From the cell containing the given text, extract its center point as [x, y] coordinate. 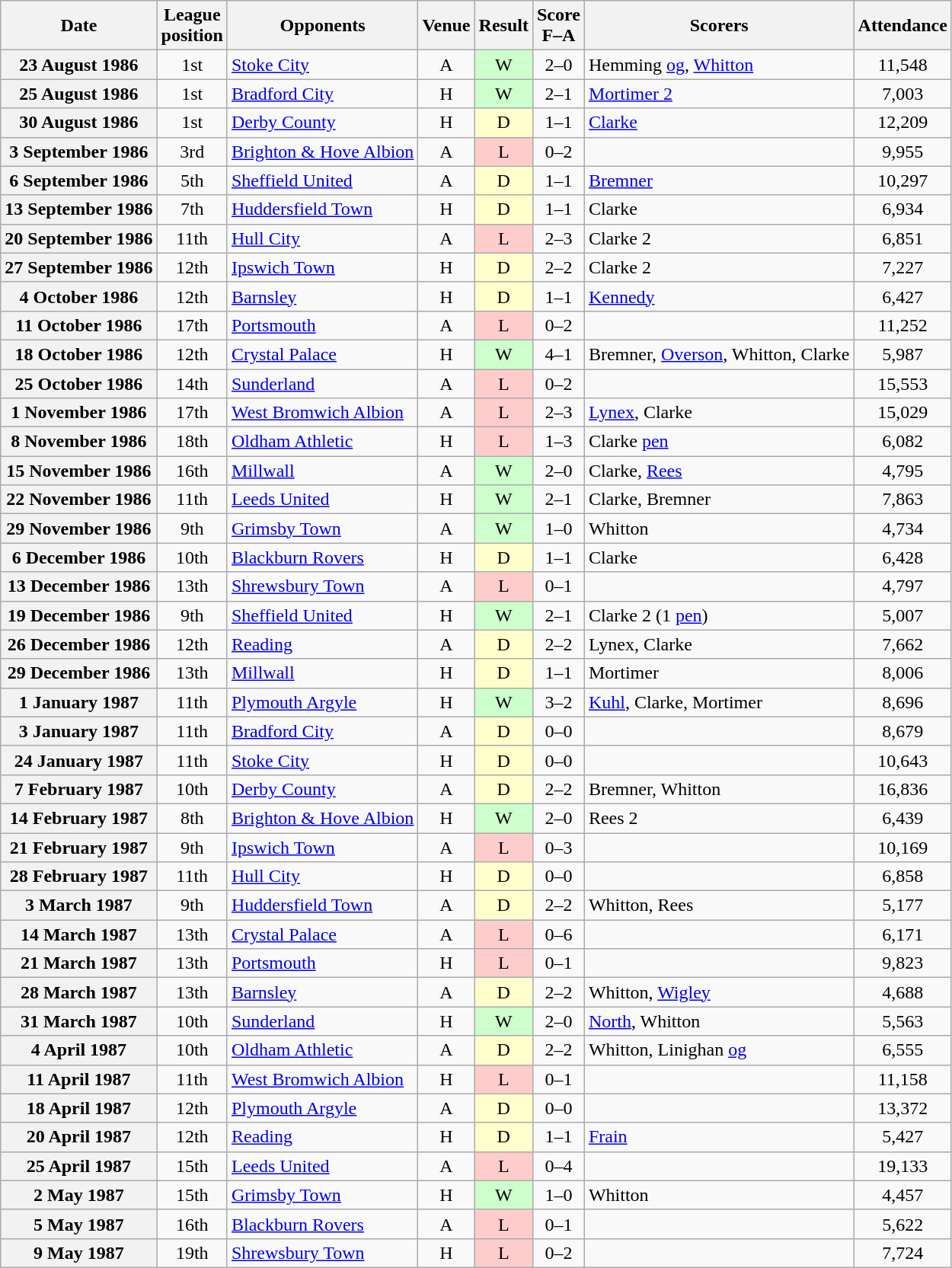
Clarke pen [719, 442]
11 October 1986 [79, 325]
Hemming og, Whitton [719, 65]
10,297 [902, 180]
Whitton, Linighan og [719, 1050]
25 April 1987 [79, 1166]
11,158 [902, 1079]
Result [503, 26]
Venue [446, 26]
6 September 1986 [79, 180]
21 February 1987 [79, 848]
5 May 1987 [79, 1224]
Scorers [719, 26]
Clarke, Bremner [719, 500]
5,987 [902, 354]
8th [192, 818]
Whitton, Rees [719, 905]
21 March 1987 [79, 963]
3–2 [558, 702]
1 January 1987 [79, 702]
24 January 1987 [79, 760]
13 September 1986 [79, 209]
7,863 [902, 500]
20 April 1987 [79, 1137]
Whitton, Wigley [719, 992]
4,457 [902, 1195]
Rees 2 [719, 818]
9,823 [902, 963]
19,133 [902, 1166]
22 November 1986 [79, 500]
Bremner [719, 180]
8,006 [902, 673]
23 August 1986 [79, 65]
8,696 [902, 702]
8,679 [902, 731]
Leagueposition [192, 26]
5,427 [902, 1137]
7,003 [902, 94]
Opponents [322, 26]
20 September 1986 [79, 238]
25 October 1986 [79, 383]
6,858 [902, 877]
Attendance [902, 26]
3rd [192, 152]
0–3 [558, 848]
6,082 [902, 442]
6,851 [902, 238]
13,372 [902, 1108]
10,643 [902, 760]
30 August 1986 [79, 123]
7,662 [902, 644]
Kennedy [719, 296]
1–3 [558, 442]
5,563 [902, 1021]
18th [192, 442]
31 March 1987 [79, 1021]
Bremner, Whitton [719, 789]
11 April 1987 [79, 1079]
14th [192, 383]
29 November 1986 [79, 529]
15 November 1986 [79, 471]
Clarke, Rees [719, 471]
4–1 [558, 354]
4,795 [902, 471]
13 December 1986 [79, 586]
5th [192, 180]
0–4 [558, 1166]
11,252 [902, 325]
18 October 1986 [79, 354]
5,622 [902, 1224]
3 September 1986 [79, 152]
19th [192, 1253]
16,836 [902, 789]
1 November 1986 [79, 413]
Bremner, Overson, Whitton, Clarke [719, 354]
ScoreF–A [558, 26]
28 March 1987 [79, 992]
7,724 [902, 1253]
4,688 [902, 992]
Mortimer 2 [719, 94]
6,427 [902, 296]
3 March 1987 [79, 905]
10,169 [902, 848]
4 April 1987 [79, 1050]
4,734 [902, 529]
North, Whitton [719, 1021]
26 December 1986 [79, 644]
14 March 1987 [79, 934]
15,553 [902, 383]
29 December 1986 [79, 673]
6,428 [902, 557]
3 January 1987 [79, 731]
9,955 [902, 152]
Mortimer [719, 673]
7 February 1987 [79, 789]
8 November 1986 [79, 442]
6,171 [902, 934]
7,227 [902, 267]
4,797 [902, 586]
6,555 [902, 1050]
5,177 [902, 905]
12,209 [902, 123]
15,029 [902, 413]
6,934 [902, 209]
25 August 1986 [79, 94]
7th [192, 209]
11,548 [902, 65]
14 February 1987 [79, 818]
0–6 [558, 934]
19 December 1986 [79, 615]
28 February 1987 [79, 877]
27 September 1986 [79, 267]
Frain [719, 1137]
Clarke 2 (1 pen) [719, 615]
18 April 1987 [79, 1108]
6,439 [902, 818]
2 May 1987 [79, 1195]
Date [79, 26]
4 October 1986 [79, 296]
Kuhl, Clarke, Mortimer [719, 702]
5,007 [902, 615]
6 December 1986 [79, 557]
9 May 1987 [79, 1253]
